Pinpoint the cell where the given text exists, returning its [x, y] midpoint coordinate. 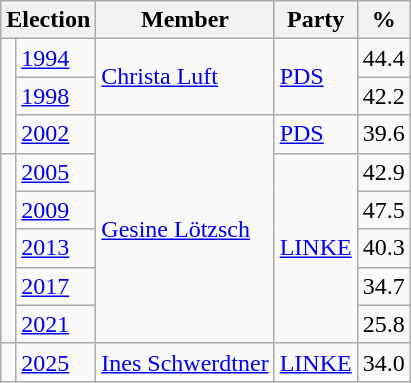
25.8 [384, 324]
Party [316, 20]
34.0 [384, 362]
1998 [56, 96]
2009 [56, 210]
2017 [56, 286]
% [384, 20]
44.4 [384, 58]
42.2 [384, 96]
47.5 [384, 210]
Gesine Lötzsch [185, 229]
Ines Schwerdtner [185, 362]
Member [185, 20]
2002 [56, 134]
2013 [56, 248]
Election [48, 20]
40.3 [384, 248]
39.6 [384, 134]
1994 [56, 58]
2005 [56, 172]
34.7 [384, 286]
2021 [56, 324]
Christa Luft [185, 77]
2025 [56, 362]
42.9 [384, 172]
